Determine the [x, y] coordinate at the center of the cell enclosing the given text.  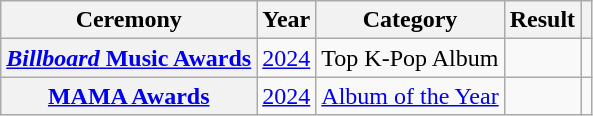
Billboard Music Awards [129, 58]
MAMA Awards [129, 96]
Category [410, 20]
Top K-Pop Album [410, 58]
Album of the Year [410, 96]
Ceremony [129, 20]
Result [542, 20]
Year [286, 20]
